Return (x, y) of the center of cell containing provided text 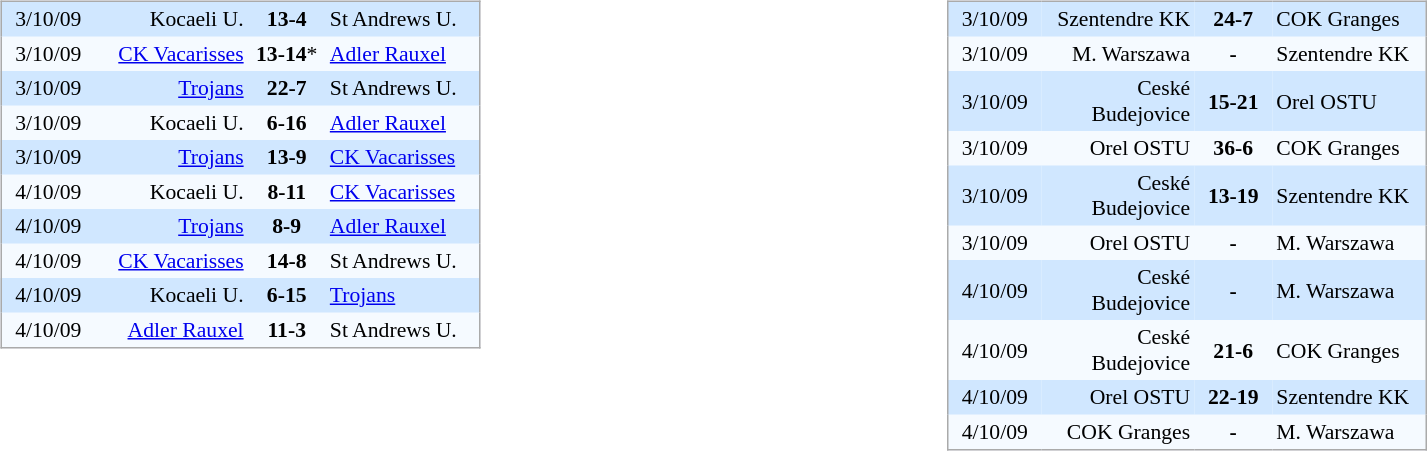
11-3 (286, 330)
15-21 (1234, 101)
14-8 (286, 261)
24-7 (1234, 18)
6-16 (286, 123)
13-9 (286, 157)
36-6 (1234, 148)
22-7 (286, 88)
13-14* (286, 53)
13-19 (1234, 196)
13-4 (286, 18)
22-19 (1234, 397)
8-11 (286, 191)
6-15 (286, 295)
21-6 (1234, 350)
8-9 (286, 226)
